For the text-containing cell, return its midpoint in [X, Y] coordinate format. 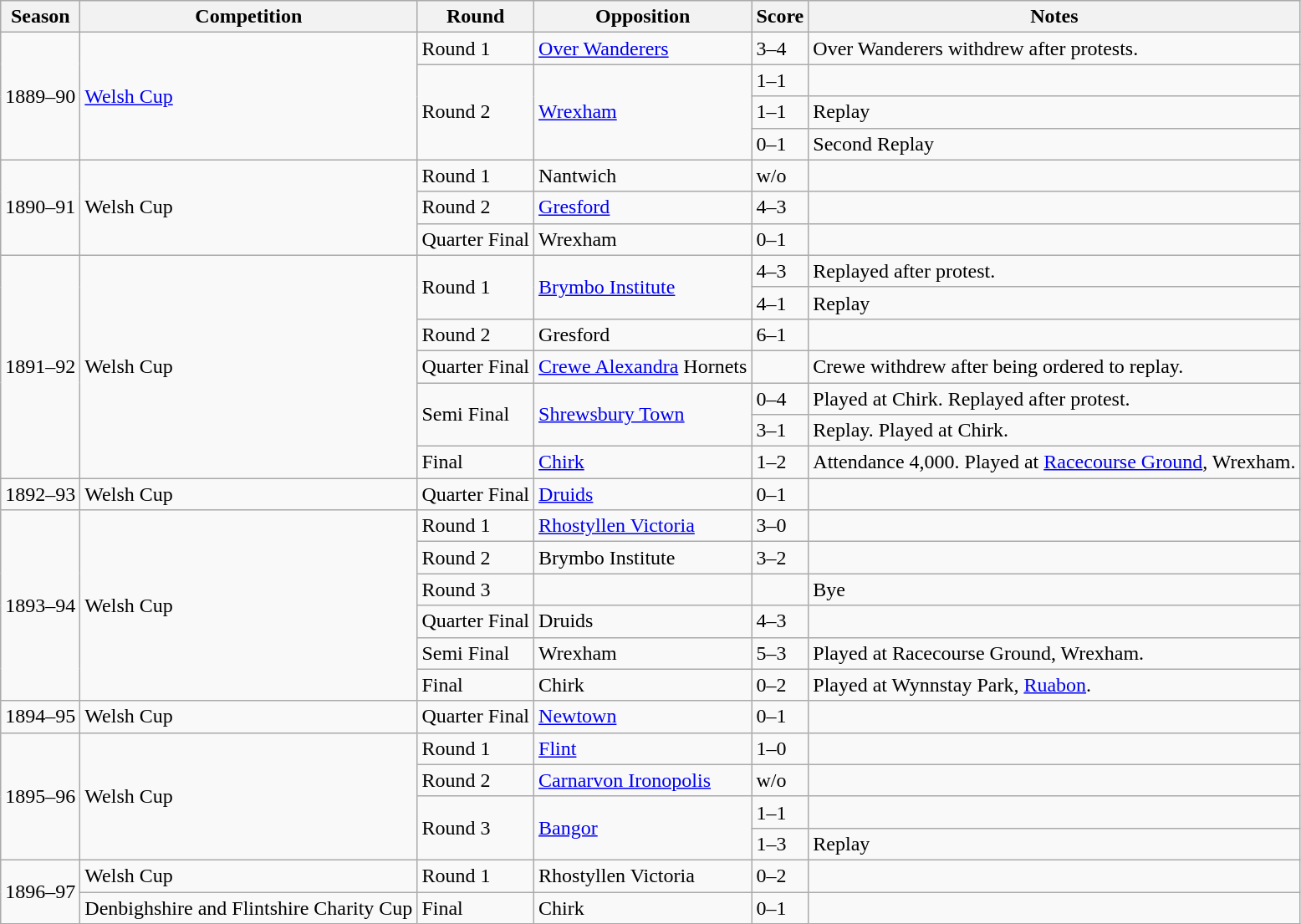
Newtown [643, 717]
Competition [249, 17]
Flint [643, 748]
Over Wanderers [643, 48]
5–3 [780, 653]
Round [476, 17]
1890–91 [40, 207]
1–3 [780, 844]
Score [780, 17]
0–4 [780, 399]
1889–90 [40, 96]
6–1 [780, 334]
1893–94 [40, 605]
Bangor [643, 828]
4–1 [780, 303]
Replay. Played at Chirk. [1054, 431]
3–0 [780, 526]
3–4 [780, 48]
1–0 [780, 748]
Attendance 4,000. Played at Racecourse Ground, Wrexham. [1054, 462]
Denbighshire and Flintshire Charity Cup [249, 907]
Played at Chirk. Replayed after protest. [1054, 399]
1896–97 [40, 891]
Over Wanderers withdrew after protests. [1054, 48]
1–2 [780, 462]
Second Replay [1054, 144]
Opposition [643, 17]
Season [40, 17]
3–1 [780, 431]
Played at Racecourse Ground, Wrexham. [1054, 653]
Nantwich [643, 176]
Crewe withdrew after being ordered to replay. [1054, 366]
3–2 [780, 558]
1892–93 [40, 494]
1895–96 [40, 796]
Crewe Alexandra Hornets [643, 366]
Carnarvon Ironopolis [643, 780]
1891–92 [40, 366]
Shrewsbury Town [643, 415]
Replayed after protest. [1054, 271]
1894–95 [40, 717]
Bye [1054, 590]
Notes [1054, 17]
Played at Wynnstay Park, Ruabon. [1054, 685]
